Find where the given text appears and provide that cell's center as (X, Y) coordinate. 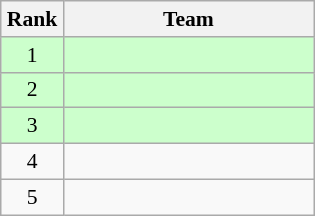
3 (32, 126)
2 (32, 90)
Rank (32, 19)
1 (32, 55)
5 (32, 197)
4 (32, 162)
Team (188, 19)
